Return the [X, Y] coordinate for the center point of the cell that contains the specified text.  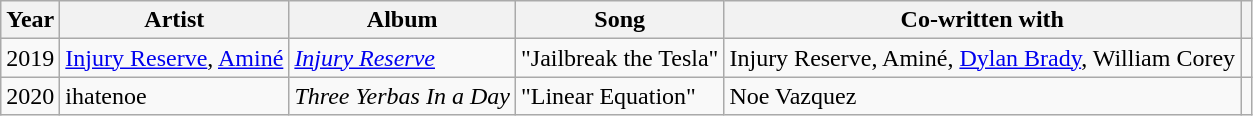
2019 [30, 58]
Year [30, 20]
Injury Reserve, Aminé [174, 58]
Song [619, 20]
ihatenoe [174, 96]
Album [402, 20]
"Linear Equation" [619, 96]
"Jailbreak the Tesla" [619, 58]
2020 [30, 96]
Three Yerbas In a Day [402, 96]
Injury Reserve [402, 58]
Co-written with [982, 20]
Injury Reserve, Aminé, Dylan Brady, William Corey [982, 58]
Noe Vazquez [982, 96]
Artist [174, 20]
